Provide the (x, y) coordinate of the cell's center where the given text is located.  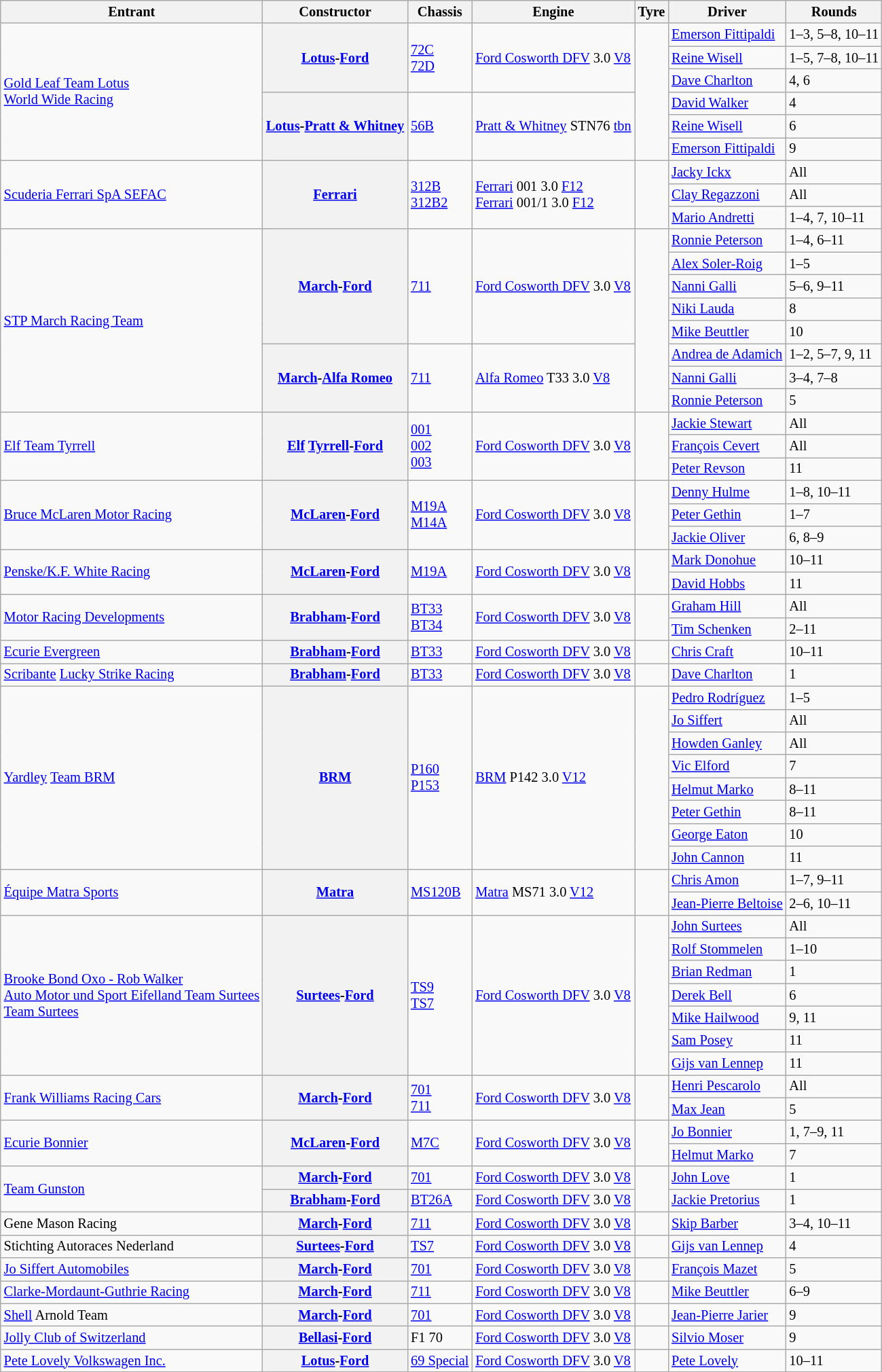
5–6, 9–11 (834, 286)
Peter Revson (727, 469)
Équipe Matra Sports (132, 891)
Pete Lovely (727, 1360)
Sam Posey (727, 1041)
Denny Hulme (727, 492)
1–8, 10–11 (834, 492)
Matra MS71 3.0 V12 (553, 891)
Mark Donohue (727, 560)
Derek Bell (727, 995)
Ecurie Bonnier (132, 1144)
72C72D (440, 57)
MS120B (440, 891)
Rounds (834, 12)
Vic Elford (727, 766)
Skip Barber (727, 1223)
John Cannon (727, 858)
Matra (335, 891)
Constructor (335, 12)
Bruce McLaren Motor Racing (132, 515)
François Mazet (727, 1269)
Ecurie Evergreen (132, 652)
Gene Mason Racing (132, 1223)
8 (834, 309)
1–10 (834, 949)
Entrant (132, 12)
Jackie Oliver (727, 537)
2–11 (834, 629)
Clay Regazzoni (727, 195)
Stichting Autoraces Nederland (132, 1246)
6, 8–9 (834, 537)
1, 7–9, 11 (834, 1132)
March-Alfa Romeo (335, 378)
Scribante Lucky Strike Racing (132, 674)
Alex Soler-Roig (727, 264)
Howden Ganley (727, 743)
1–7 (834, 515)
1–4, 6–11 (834, 240)
Yardley Team BRM (132, 777)
9, 11 (834, 1017)
Jo Siffert Automobiles (132, 1269)
Shell Arnold Team (132, 1315)
David Hobbs (727, 583)
Chassis (440, 12)
BT26A (440, 1200)
John Love (727, 1178)
John Surtees (727, 926)
TS7 (440, 1246)
Jacky Ickx (727, 172)
Pete Lovely Volkswagen Inc. (132, 1360)
Rolf Stommelen (727, 949)
Jean-Pierre Jarier (727, 1315)
1–7, 9–11 (834, 880)
2–6, 10–11 (834, 903)
69 Special (440, 1360)
George Eaton (727, 835)
Driver (727, 12)
1–4, 7, 10–11 (834, 217)
Jo Siffert (727, 721)
Tyre (652, 12)
Mike Hailwood (727, 1017)
Brian Redman (727, 972)
Chris Craft (727, 652)
Jean-Pierre Beltoise (727, 903)
Elf Team Tyrrell (132, 446)
Clarke-Mordaunt-Guthrie Racing (132, 1292)
François Cevert (727, 446)
Team Gunston (132, 1189)
56B (440, 126)
M7C (440, 1144)
Pratt & Whitney STN76 tbn (553, 126)
Elf Tyrrell-Ford (335, 446)
F1 70 (440, 1337)
BT33BT34 (440, 617)
Silvio Moser (727, 1337)
1–2, 5–7, 9, 11 (834, 355)
BRM (335, 777)
Jackie Stewart (727, 423)
Tim Schenken (727, 629)
Lotus-Pratt & Whitney (335, 126)
P160P153 (440, 777)
4, 6 (834, 80)
STP March Racing Team (132, 321)
Scuderia Ferrari SpA SEFAC (132, 194)
3–4, 7–8 (834, 378)
Max Jean (727, 1109)
001002003 (440, 446)
Henri Pescarolo (727, 1086)
Ferrari 001 3.0 F12Ferrari 001/1 3.0 F12 (553, 194)
Motor Racing Developments (132, 617)
Andrea de Adamich (727, 355)
TS9TS7 (440, 995)
701711 (440, 1098)
BRM P142 3.0 V12 (553, 777)
David Walker (727, 103)
Alfa Romeo T33 3.0 V8 (553, 378)
Gold Leaf Team Lotus World Wide Racing (132, 92)
Mario Andretti (727, 217)
Graham Hill (727, 606)
Jackie Pretorius (727, 1200)
Jo Bonnier (727, 1132)
Brooke Bond Oxo - Rob Walker Auto Motor und Sport Eifelland Team Surtees Team Surtees (132, 995)
1–5, 7–8, 10–11 (834, 58)
Bellasi-Ford (335, 1337)
Ferrari (335, 194)
Penske/K.F. White Racing (132, 572)
312B312B2 (440, 194)
6–9 (834, 1292)
3–4, 10–11 (834, 1223)
M19AM14A (440, 515)
Engine (553, 12)
Niki Lauda (727, 309)
1–3, 5–8, 10–11 (834, 35)
Frank Williams Racing Cars (132, 1098)
Pedro Rodríguez (727, 698)
M19A (440, 572)
Jolly Club of Switzerland (132, 1337)
Chris Amon (727, 880)
